Determine the [x, y] coordinate at the center of the cell enclosing the given text.  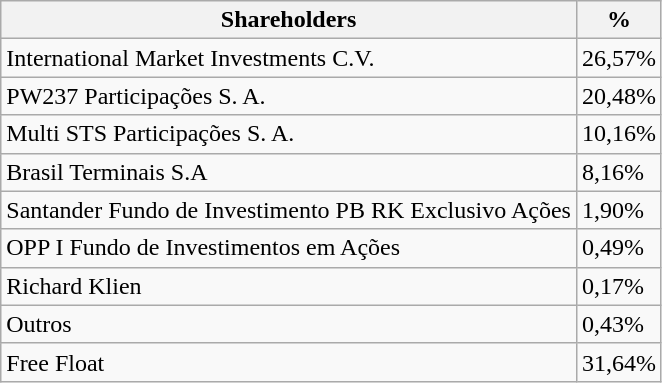
Brasil Terminais S.A [289, 172]
20,48% [618, 96]
Outros [289, 324]
Richard Klien [289, 286]
0,17% [618, 286]
OPP I Fundo de Investimentos em Ações [289, 248]
Multi STS Participações S. A. [289, 134]
Shareholders [289, 20]
0,49% [618, 248]
1,90% [618, 210]
31,64% [618, 362]
26,57% [618, 58]
Free Float [289, 362]
10,16% [618, 134]
8,16% [618, 172]
% [618, 20]
International Market Investments C.V. [289, 58]
PW237 Participações S. A. [289, 96]
Santander Fundo de Investimento PB RK Exclusivo Ações [289, 210]
0,43% [618, 324]
